Determine the [X, Y] coordinate at the center of the cell enclosing the given text.  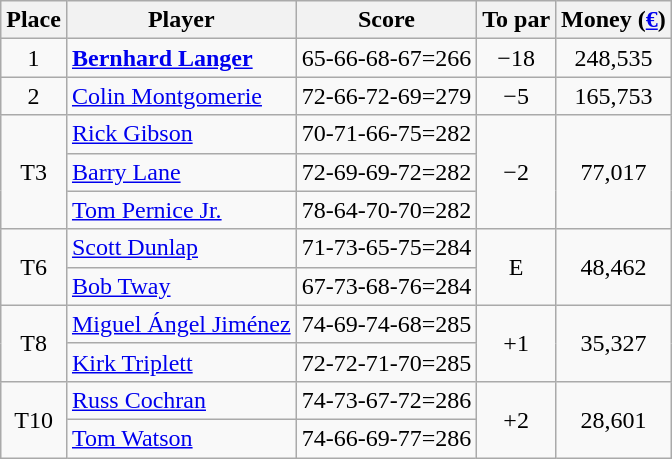
−18 [516, 58]
T3 [34, 172]
T8 [34, 343]
65-66-68-67=266 [386, 58]
165,753 [614, 96]
72-69-69-72=282 [386, 172]
+1 [516, 343]
Colin Montgomerie [181, 96]
77,017 [614, 172]
T6 [34, 267]
248,535 [614, 58]
+2 [516, 419]
Bob Tway [181, 286]
Miguel Ángel Jiménez [181, 324]
Place [34, 20]
T10 [34, 419]
To par [516, 20]
Rick Gibson [181, 134]
35,327 [614, 343]
E [516, 267]
−5 [516, 96]
70-71-66-75=282 [386, 134]
−2 [516, 172]
74-69-74-68=285 [386, 324]
74-66-69-77=286 [386, 438]
Tom Watson [181, 438]
Bernhard Langer [181, 58]
72-72-71-70=285 [386, 362]
Money (€) [614, 20]
Russ Cochran [181, 400]
Scott Dunlap [181, 248]
Barry Lane [181, 172]
1 [34, 58]
28,601 [614, 419]
67-73-68-76=284 [386, 286]
74-73-67-72=286 [386, 400]
Kirk Triplett [181, 362]
72-66-72-69=279 [386, 96]
71-73-65-75=284 [386, 248]
Score [386, 20]
78-64-70-70=282 [386, 210]
2 [34, 96]
Player [181, 20]
Tom Pernice Jr. [181, 210]
48,462 [614, 267]
